Provide the [x, y] coordinate of the cell's center where the given text is located.  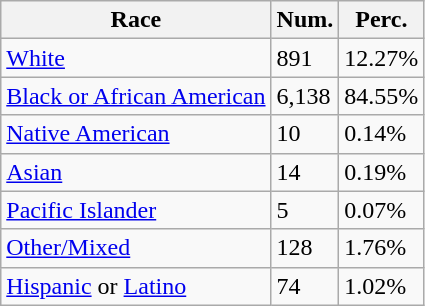
White [136, 58]
128 [305, 248]
0.14% [382, 134]
14 [305, 172]
Other/Mixed [136, 248]
Race [136, 20]
10 [305, 134]
Num. [305, 20]
1.02% [382, 286]
Perc. [382, 20]
Pacific Islander [136, 210]
Hispanic or Latino [136, 286]
Asian [136, 172]
84.55% [382, 96]
Native American [136, 134]
0.07% [382, 210]
6,138 [305, 96]
12.27% [382, 58]
891 [305, 58]
5 [305, 210]
74 [305, 286]
0.19% [382, 172]
Black or African American [136, 96]
1.76% [382, 248]
